Return the [x, y] coordinate for the center point of the cell that contains the specified text.  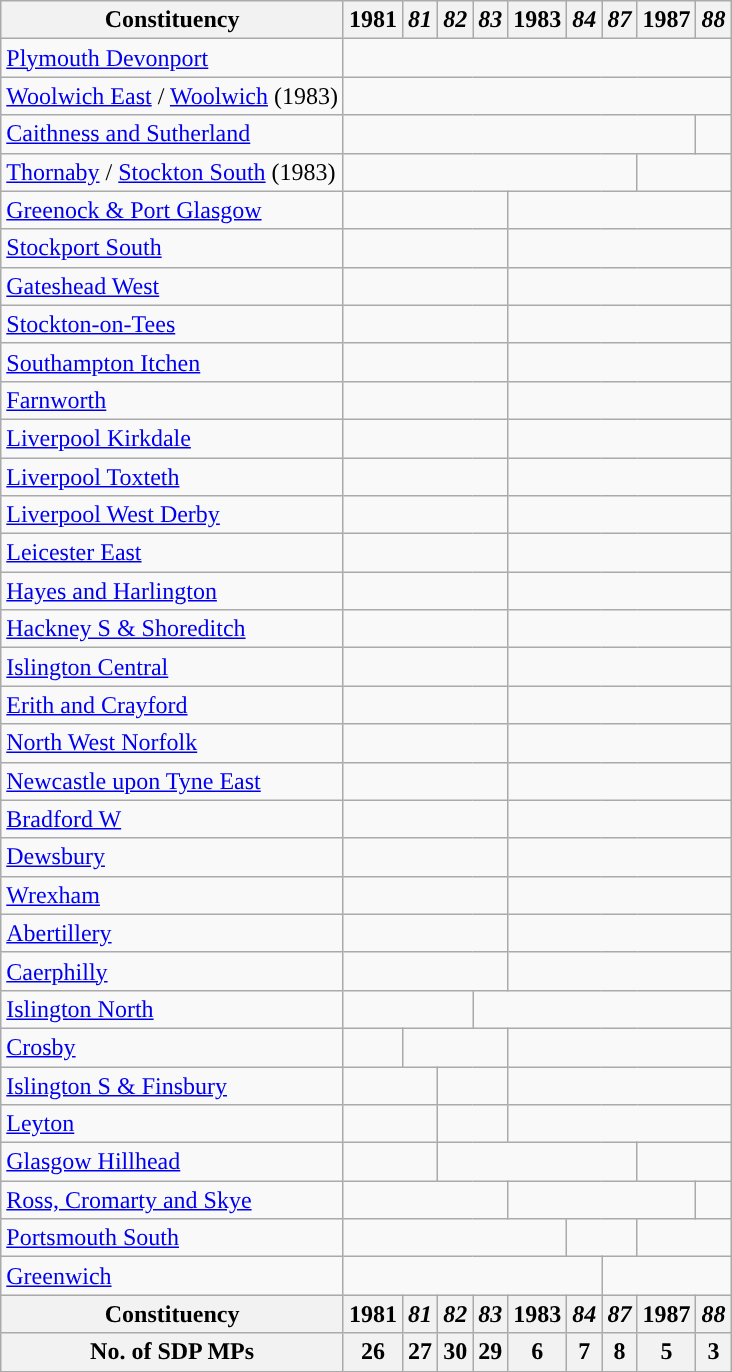
Bradford W [172, 819]
7 [584, 1352]
Newcastle upon Tyne East [172, 781]
Hayes and Harlington [172, 591]
5 [666, 1352]
Abertillery [172, 933]
Farnworth [172, 400]
Leyton [172, 1124]
Southampton Itchen [172, 362]
30 [456, 1352]
Crosby [172, 1047]
Greenock & Port Glasgow [172, 210]
26 [372, 1352]
Liverpool West Derby [172, 515]
Erith and Crayford [172, 705]
Ross, Cromarty and Skye [172, 1200]
Islington North [172, 1009]
Stockport South [172, 248]
Thornaby / Stockton South (1983) [172, 172]
Caerphilly [172, 971]
Liverpool Kirkdale [172, 438]
Leicester East [172, 553]
Dewsbury [172, 857]
Gateshead West [172, 286]
Woolwich East / Woolwich (1983) [172, 96]
North West Norfolk [172, 743]
27 [420, 1352]
Greenwich [172, 1276]
Islington S & Finsbury [172, 1085]
Wrexham [172, 895]
Stockton-on-Tees [172, 324]
Portsmouth South [172, 1238]
Plymouth Devonport [172, 58]
Liverpool Toxteth [172, 477]
No. of SDP MPs [172, 1352]
Hackney S & Shoreditch [172, 629]
Islington Central [172, 667]
Glasgow Hillhead [172, 1162]
29 [490, 1352]
6 [538, 1352]
3 [714, 1352]
8 [620, 1352]
Caithness and Sutherland [172, 134]
